Pinpoint the cell where the given text exists, returning its (x, y) midpoint coordinate. 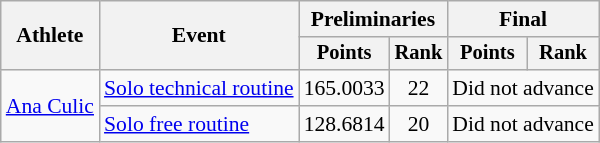
Preliminaries (374, 19)
128.6814 (344, 124)
Solo free routine (199, 124)
Ana Culic (50, 106)
20 (419, 124)
Athlete (50, 36)
165.0033 (344, 88)
Event (199, 36)
Solo technical routine (199, 88)
22 (419, 88)
Final (523, 19)
